Find where the given text appears and provide that cell's center as [x, y] coordinate. 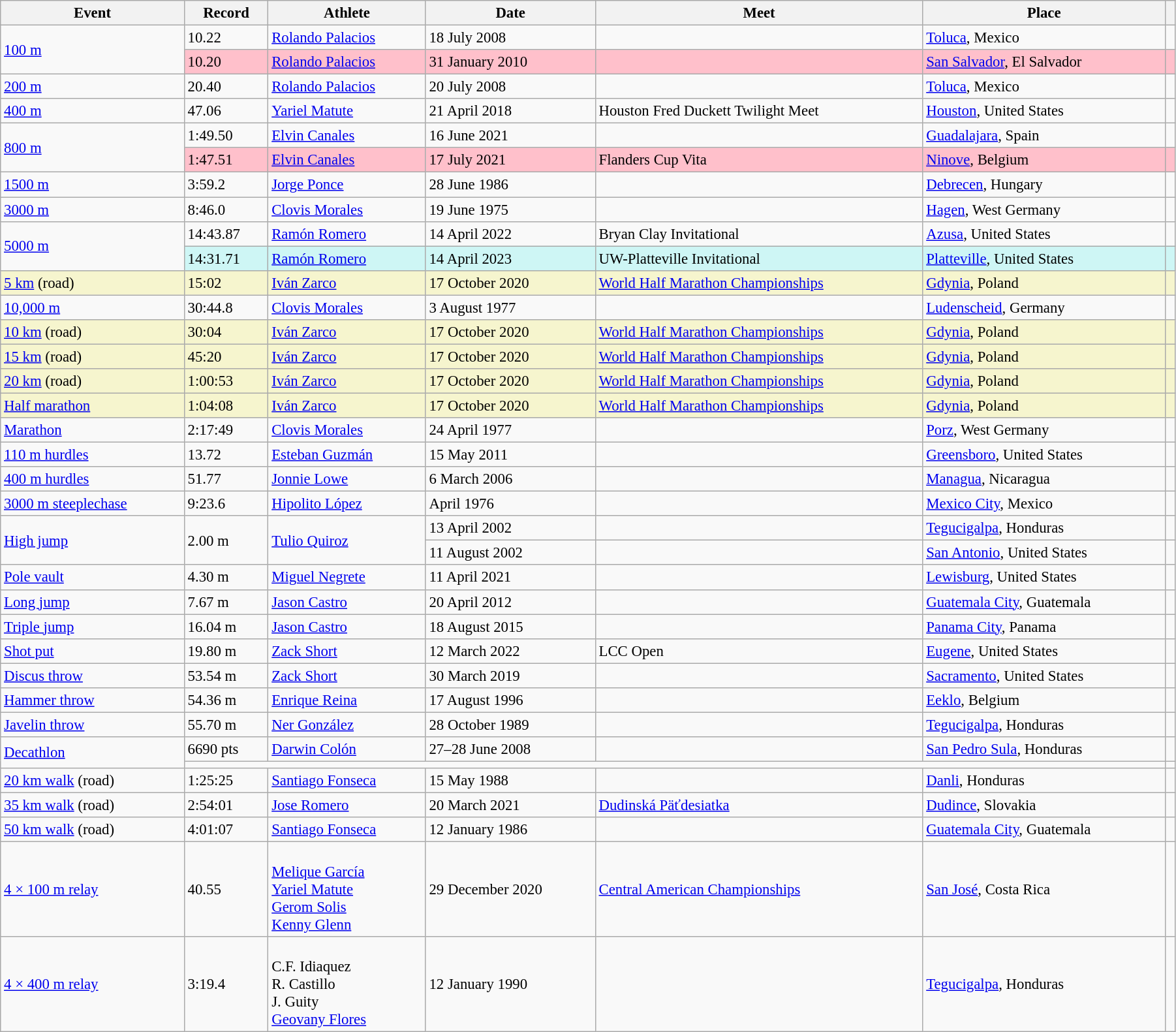
16 June 2021 [510, 136]
6 March 2006 [510, 479]
30:04 [226, 332]
High jump [93, 540]
47.06 [226, 111]
14 April 2023 [510, 258]
24 April 1977 [510, 430]
LCC Open [759, 651]
Dudinská Päťdesiatka [759, 805]
14 April 2022 [510, 234]
Jorge Ponce [347, 185]
30 March 2019 [510, 676]
18 July 2008 [510, 38]
110 m hurdles [93, 455]
San Salvador, El Salvador [1044, 62]
Hagen, West Germany [1044, 210]
Panama City, Panama [1044, 627]
29 December 2020 [510, 890]
2.00 m [226, 540]
15 May 2011 [510, 455]
Meet [759, 13]
Triple jump [93, 627]
5 km (road) [93, 283]
Ninove, Belgium [1044, 160]
1:47.51 [226, 160]
200 m [93, 87]
Eeklo, Belgium [1044, 700]
800 m [93, 148]
Long jump [93, 602]
3:59.2 [226, 185]
30:44.8 [226, 307]
Hipolito López [347, 504]
Hammer throw [93, 700]
10,000 m [93, 307]
6690 pts [226, 749]
Platteville, United States [1044, 258]
Managua, Nicaragua [1044, 479]
18 August 2015 [510, 627]
San Antonio, United States [1044, 553]
3 August 1977 [510, 307]
400 m [93, 111]
Sacramento, United States [1044, 676]
54.36 m [226, 700]
Darwin Colón [347, 749]
3000 m steeplechase [93, 504]
Greensboro, United States [1044, 455]
Houston Fred Duckett Twilight Meet [759, 111]
Ner González [347, 725]
10.20 [226, 62]
20 July 2008 [510, 87]
Miguel Negrete [347, 578]
4.30 m [226, 578]
San Pedro Sula, Honduras [1044, 749]
Melique GarcíaYariel MatuteGerom SolisKenny Glenn [347, 890]
15 km (road) [93, 356]
13 April 2002 [510, 528]
Place [1044, 13]
45:20 [226, 356]
28 June 1986 [510, 185]
Houston, United States [1044, 111]
15 May 1988 [510, 781]
20 km (road) [93, 381]
Jose Romero [347, 805]
1:00:53 [226, 381]
Enrique Reina [347, 700]
8:46.0 [226, 210]
1:25:25 [226, 781]
Half marathon [93, 405]
20 March 2021 [510, 805]
14:43.87 [226, 234]
20.40 [226, 87]
Tulio Quiroz [347, 540]
50 km walk (road) [93, 830]
Esteban Guzmán [347, 455]
51.77 [226, 479]
27–28 June 2008 [510, 749]
3:19.4 [226, 984]
Guadalajara, Spain [1044, 136]
16.04 m [226, 627]
55.70 m [226, 725]
31 January 2010 [510, 62]
April 1976 [510, 504]
17 July 2021 [510, 160]
12 January 1990 [510, 984]
Marathon [93, 430]
Date [510, 13]
Record [226, 13]
UW-Platteville Invitational [759, 258]
11 April 2021 [510, 578]
Mexico City, Mexico [1044, 504]
Eugene, United States [1044, 651]
1:49.50 [226, 136]
Jonnie Lowe [347, 479]
10.22 [226, 38]
Shot put [93, 651]
20 April 2012 [510, 602]
3000 m [93, 210]
San José, Costa Rica [1044, 890]
Flanders Cup Vita [759, 160]
Bryan Clay Invitational [759, 234]
14:31.71 [226, 258]
1500 m [93, 185]
20 km walk (road) [93, 781]
Decathlon [93, 753]
Debrecen, Hungary [1044, 185]
Danli, Honduras [1044, 781]
C.F. IdiaquezR. CastilloJ. GuityGeovany Flores [347, 984]
2:17:49 [226, 430]
400 m hurdles [93, 479]
4:01:07 [226, 830]
10 km (road) [93, 332]
100 m [93, 50]
35 km walk (road) [93, 805]
19.80 m [226, 651]
Event [93, 13]
Dudince, Slovakia [1044, 805]
Javelin throw [93, 725]
28 October 1989 [510, 725]
12 March 2022 [510, 651]
Yariel Matute [347, 111]
17 August 1996 [510, 700]
12 January 1986 [510, 830]
5000 m [93, 245]
Discus throw [93, 676]
4 × 100 m relay [93, 890]
13.72 [226, 455]
2:54:01 [226, 805]
11 August 2002 [510, 553]
4 × 400 m relay [93, 984]
Ludenscheid, Germany [1044, 307]
21 April 2018 [510, 111]
Lewisburg, United States [1044, 578]
7.67 m [226, 602]
Central American Championships [759, 890]
Pole vault [93, 578]
9:23.6 [226, 504]
19 June 1975 [510, 210]
Porz, West Germany [1044, 430]
1:04:08 [226, 405]
53.54 m [226, 676]
15:02 [226, 283]
Athlete [347, 13]
40.55 [226, 890]
Azusa, United States [1044, 234]
